Search for the cell housing the specified text and yield its (X, Y) center coordinate. 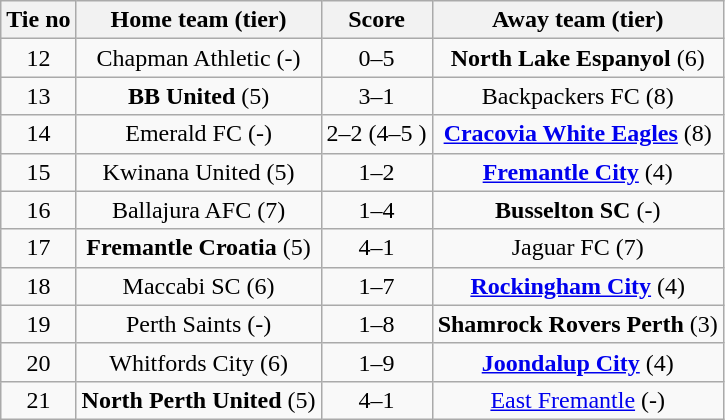
Joondalup City (4) (578, 362)
Whitfords City (6) (198, 362)
1–4 (376, 210)
13 (38, 96)
Cracovia White Eagles (8) (578, 134)
Chapman Athletic (-) (198, 58)
Tie no (38, 20)
Maccabi SC (6) (198, 286)
19 (38, 324)
14 (38, 134)
North Perth United (5) (198, 400)
North Lake Espanyol (6) (578, 58)
Fremantle City (4) (578, 172)
Kwinana United (5) (198, 172)
Ballajura AFC (7) (198, 210)
East Fremantle (-) (578, 400)
21 (38, 400)
0–5 (376, 58)
Emerald FC (-) (198, 134)
17 (38, 248)
BB United (5) (198, 96)
Jaguar FC (7) (578, 248)
Perth Saints (-) (198, 324)
Home team (tier) (198, 20)
16 (38, 210)
Backpackers FC (8) (578, 96)
Fremantle Croatia (5) (198, 248)
12 (38, 58)
20 (38, 362)
1–7 (376, 286)
1–8 (376, 324)
Shamrock Rovers Perth (3) (578, 324)
18 (38, 286)
1–2 (376, 172)
Score (376, 20)
Rockingham City (4) (578, 286)
2–2 (4–5 ) (376, 134)
Busselton SC (-) (578, 210)
15 (38, 172)
Away team (tier) (578, 20)
1–9 (376, 362)
3–1 (376, 96)
